Find where the given text appears and provide that cell's center as [x, y] coordinate. 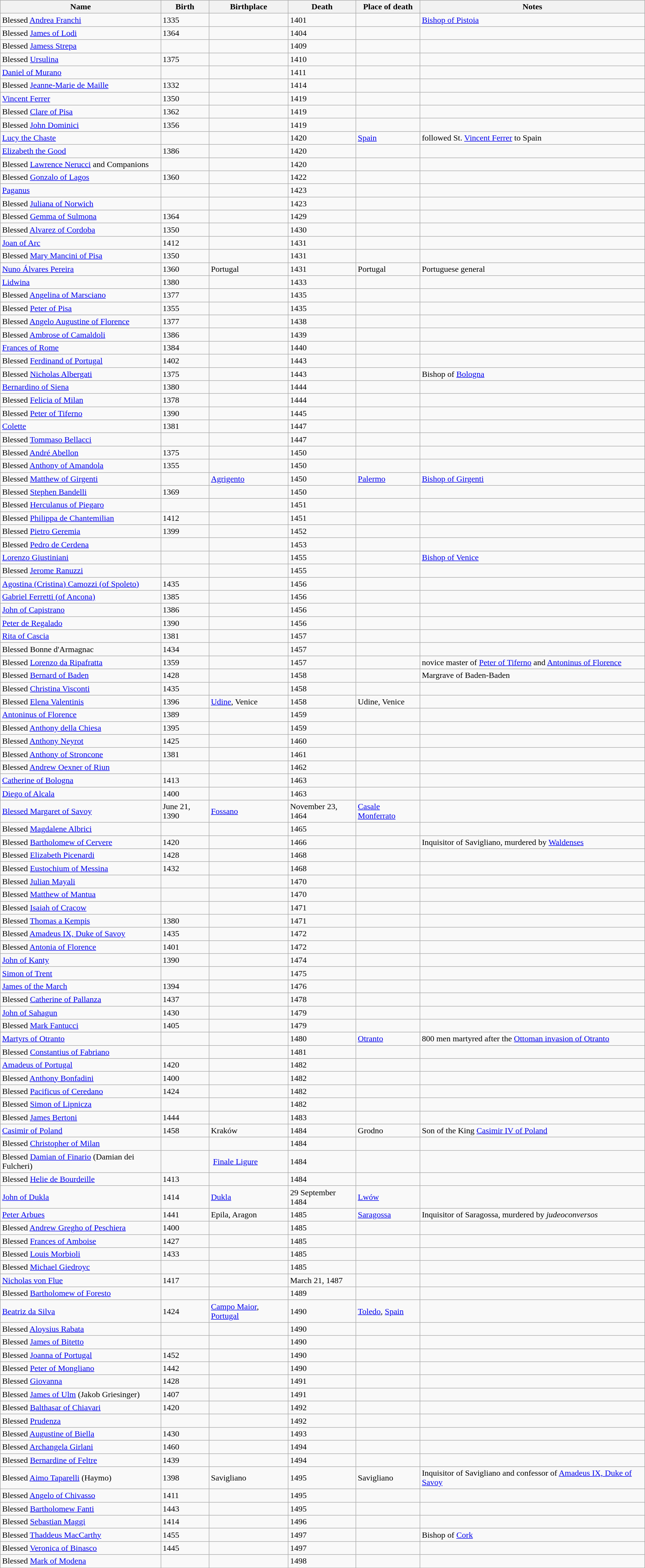
Blessed Matthew of Mantua [81, 895]
Blessed James Bertoni [81, 1117]
Peter Arbues [81, 1215]
1409 [322, 46]
1425 [185, 741]
Bishop of Bologna [532, 374]
1429 [322, 217]
1475 [322, 973]
Blessed Louis Morbioli [81, 1254]
Lwów [388, 1197]
Saragossa [388, 1215]
Blessed Ferdinand of Portugal [81, 361]
Blessed Nicholas Albergati [81, 374]
Blessed Andrea Franchi [81, 20]
Son of the King Casimir IV of Poland [532, 1131]
1461 [322, 754]
Nicholas von Flue [81, 1280]
Frances of Rome [81, 348]
Blessed Pacificus of Ceredano [81, 1091]
Blessed Thaddeus MacCarthy [81, 1535]
Fossano [249, 812]
1396 [185, 702]
1465 [322, 829]
Blessed Pietro Geremia [81, 531]
Blessed Alvarez of Cordoba [81, 230]
Blessed Balthasar of Chiavari [81, 1407]
Blessed Isaiah of Cracow [81, 908]
Margrave of Baden-Baden [532, 675]
Toledo, Spain [388, 1311]
Blessed Catherine of Pallanza [81, 999]
1453 [322, 544]
John of Dukla [81, 1197]
1402 [185, 361]
Blessed Amadeus IX, Duke of Savoy [81, 934]
Blessed Felicia of Milan [81, 400]
1493 [322, 1434]
Portuguese general [532, 269]
1434 [185, 649]
1478 [322, 999]
Nuno Álvares Pereira [81, 269]
Blessed Bernard of Baden [81, 675]
1378 [185, 400]
Agrigento [249, 479]
Birth [185, 7]
Blessed Peter of Mongliano [81, 1368]
Blessed Anthony Neyrot [81, 741]
Blessed James of Lodi [81, 33]
Blessed Sebastian Maggi [81, 1522]
Blessed Andrew Gregho of Peschiera [81, 1228]
Blessed Bernardine of Feltre [81, 1460]
March 21, 1487 [322, 1280]
Bishop of Girgenti [532, 479]
Blessed Augustine of Biella [81, 1434]
Blessed André Abellon [81, 453]
Diego of Alcala [81, 793]
Inquisitor of Savigliano, murdered by Waldenses [532, 842]
1437 [185, 999]
1335 [185, 20]
Martyrs of Otranto [81, 1039]
Blessed Mark Fantucci [81, 1026]
Kraków [249, 1131]
Blessed Eustochium of Messina [81, 868]
Blessed Constantius of Fabriano [81, 1052]
Blessed Anthony of Amandola [81, 466]
Blessed Anthony Bonfadini [81, 1078]
1417 [185, 1280]
Blessed Herculanus of Piegaro [81, 505]
1389 [185, 715]
1359 [185, 662]
Blessed Angelina of Marsciano [81, 295]
Epila, Aragon [249, 1215]
Antoninus of Florence [81, 715]
Blessed Simon of Lipnicza [81, 1104]
Blessed James of Bitetto [81, 1342]
Blessed Christina Visconti [81, 689]
Blessed Philippa de Chantemilian [81, 518]
1462 [322, 767]
Blessed Julian Mayali [81, 881]
Inquisitor of Saragossa, murdered by judeoconversos [532, 1215]
1332 [185, 85]
Blessed Angelo Augustine of Florence [81, 321]
1498 [322, 1561]
Finale Ligure [249, 1162]
Simon of Trent [81, 973]
Colette [81, 426]
Blessed Jamess Strepa [81, 46]
Lidwina [81, 282]
Blessed Michael Giedroyc [81, 1267]
Blessed Anthony of Stroncone [81, 754]
1427 [185, 1241]
Blessed Christopher of Milan [81, 1144]
1441 [185, 1215]
Palermo [388, 479]
Spain [388, 138]
Blessed Antonia of Florence [81, 947]
Blessed Matthew of Girgenti [81, 479]
Notes [532, 7]
1362 [185, 112]
Blessed Bonne d'Armagnac [81, 649]
Blessed Aloysius Rabata [81, 1329]
1496 [322, 1522]
1476 [322, 986]
Blessed Thomas a Kempis [81, 921]
Inquisitor of Savigliano and confessor of Amadeus IX, Duke of Savoy [532, 1478]
Amadeus of Portugal [81, 1065]
Joan of Arc [81, 243]
Bernardino of Siena [81, 387]
Vincent Ferrer [81, 99]
Blessed James of Ulm (Jakob Griesinger) [81, 1394]
Grodno [388, 1131]
Blessed Jerome Ranuzzi [81, 570]
Gabriel Ferretti (of Ancona) [81, 597]
James of the March [81, 986]
Paganus [81, 190]
Bishop of Venice [532, 557]
1394 [185, 986]
Blessed Tommaso Bellacci [81, 440]
Blessed Gemma of Sulmona [81, 217]
Agostina (Cristina) Camozzi (of Spoleto) [81, 584]
Bishop of Pistoia [532, 20]
Blessed Margaret of Savoy [81, 812]
Peter de Regalado [81, 623]
John of Kanty [81, 960]
Beatriz da Silva [81, 1311]
Blessed John Dominici [81, 125]
John of Sahagun [81, 1012]
Blessed Veronica of Binasco [81, 1548]
Blessed Helie de Bourdeille [81, 1179]
1474 [322, 960]
Lorenzo Giustiniani [81, 557]
1410 [322, 59]
1481 [322, 1052]
Place of death [388, 7]
Blessed Mary Mancini of Pisa [81, 256]
Blessed Andrew Oexner of Riun [81, 767]
Blessed Peter of Pisa [81, 308]
Blessed Giovanna [81, 1381]
Casale Monferrato [388, 812]
Blessed Ambrose of Camaldoli [81, 334]
1404 [322, 33]
1440 [322, 348]
Blessed Gonzalo of Lagos [81, 177]
1466 [322, 842]
Blessed Juliana of Norwich [81, 204]
1395 [185, 728]
Blessed Mark of Modena [81, 1561]
Blessed Elizabeth Picenardi [81, 855]
followed St. Vincent Ferrer to Spain [532, 138]
1356 [185, 125]
Blessed Stephen Bandelli [81, 492]
Blessed Damian of Finario (Damian dei Fulcheri) [81, 1162]
Blessed Pedro de Cerdena [81, 544]
Name [81, 7]
Elizabeth the Good [81, 151]
novice master of Peter of Tiferno and Antoninus of Florence [532, 662]
Blessed Lorenzo da Ripafratta [81, 662]
Blessed Peter of Tiferno [81, 413]
29 September 1484 [322, 1197]
Blessed Anthony della Chiesa [81, 728]
Blessed Frances of Amboise [81, 1241]
Otranto [388, 1039]
Blessed Lawrence Nerucci and Companions [81, 164]
Blessed Ursulina [81, 59]
Blessed Bartholomew of Foresto [81, 1293]
June 21, 1390 [185, 812]
1407 [185, 1394]
Birthplace [249, 7]
Rita of Cascia [81, 636]
800 men martyred after the Ottoman invasion of Otranto [532, 1039]
Blessed Jeanne-Marie de Maille [81, 85]
Dukla [249, 1197]
1480 [322, 1039]
Campo Maior, Portugal [249, 1311]
Blessed Bartholomew of Cervere [81, 842]
1384 [185, 348]
Blessed Archangela Girlani [81, 1447]
Blessed Elena Valentinis [81, 702]
John of Capistrano [81, 610]
Casimir of Poland [81, 1131]
Blessed Bartholomew Fanti [81, 1509]
Blessed Aimo Taparelli (Haymo) [81, 1478]
Blessed Clare of Pisa [81, 112]
Lucy the Chaste [81, 138]
Daniel of Murano [81, 72]
Blessed Prudenza [81, 1421]
November 23, 1464 [322, 812]
1489 [322, 1293]
1405 [185, 1026]
Bishop of Cork [532, 1535]
Blessed Angelo of Chivasso [81, 1496]
Blessed Magdalene Albrici [81, 829]
Catherine of Bologna [81, 780]
1385 [185, 597]
Blessed Joanna of Portugal [81, 1355]
1438 [322, 321]
1398 [185, 1478]
1422 [322, 177]
Death [322, 7]
1442 [185, 1368]
1369 [185, 492]
1399 [185, 531]
1432 [185, 868]
1483 [322, 1117]
